From the cell containing the given text, extract its center point as (x, y) coordinate. 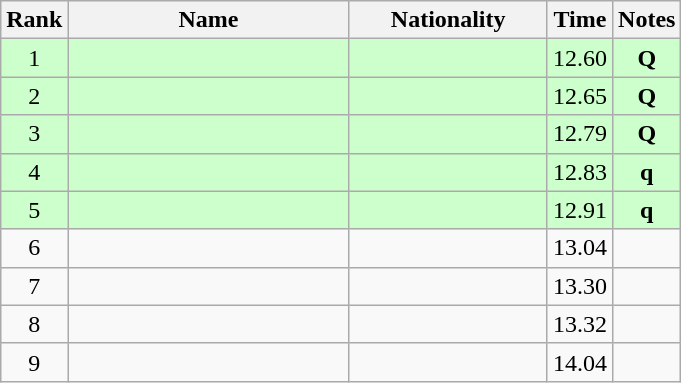
Time (580, 20)
12.60 (580, 58)
8 (34, 324)
12.91 (580, 210)
Name (208, 20)
Rank (34, 20)
13.30 (580, 286)
2 (34, 96)
13.04 (580, 248)
4 (34, 172)
7 (34, 286)
3 (34, 134)
6 (34, 248)
12.65 (580, 96)
1 (34, 58)
Notes (647, 20)
12.83 (580, 172)
5 (34, 210)
Nationality (448, 20)
14.04 (580, 362)
13.32 (580, 324)
9 (34, 362)
12.79 (580, 134)
